Pinpoint the cell where the given text exists, returning its (X, Y) midpoint coordinate. 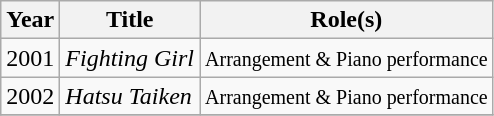
Hatsu Taiken (130, 96)
2002 (30, 96)
Role(s) (347, 20)
Fighting Girl (130, 58)
Year (30, 20)
2001 (30, 58)
Title (130, 20)
